Capture the cell that displays the provided text and extract its [X, Y] central coordinate. 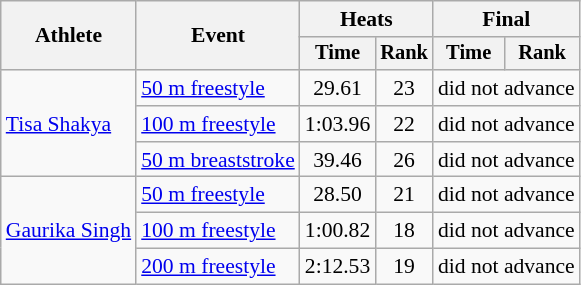
21 [404, 195]
Tisa Shakya [68, 124]
18 [404, 231]
22 [404, 124]
26 [404, 160]
1:00.82 [338, 231]
Heats [366, 19]
200 m freestyle [218, 267]
Gaurika Singh [68, 230]
2:12.53 [338, 267]
1:03.96 [338, 124]
50 m breaststroke [218, 160]
29.61 [338, 88]
28.50 [338, 195]
Athlete [68, 36]
19 [404, 267]
39.46 [338, 160]
23 [404, 88]
Event [218, 36]
Final [506, 19]
